Detect which cell encompasses the target text, then output its (x, y) center coordinate. 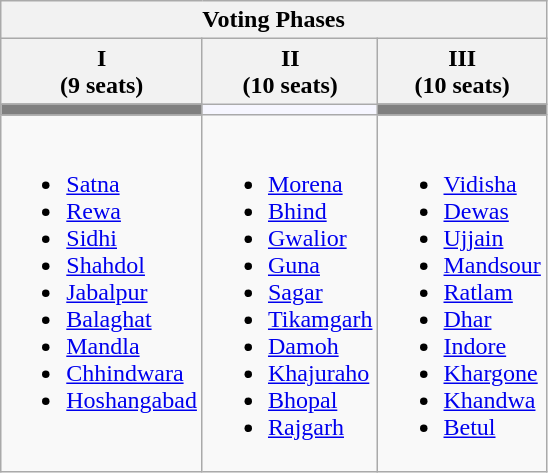
II(10 seats) (290, 72)
III(10 seats) (462, 72)
SatnaRewaSidhiShahdolJabalpurBalaghatMandlaChhindwaraHoshangabad (102, 293)
I(9 seats) (102, 72)
MorenaBhindGwaliorGunaSagarTikamgarhDamohKhajurahoBhopalRajgarh (290, 293)
Voting Phases (274, 20)
VidishaDewasUjjainMandsourRatlamDharIndoreKhargoneKhandwaBetul (462, 293)
